For the text-containing cell, return its midpoint in (X, Y) coordinate format. 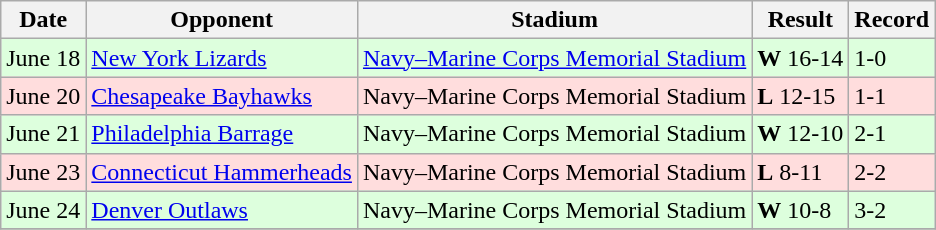
Philadelphia Barrage (222, 134)
2-2 (892, 172)
2-1 (892, 134)
June 23 (44, 172)
Denver Outlaws (222, 210)
Chesapeake Bayhawks (222, 96)
Connecticut Hammerheads (222, 172)
1-0 (892, 58)
June 21 (44, 134)
Date (44, 20)
L 8-11 (800, 172)
June 20 (44, 96)
W 10-8 (800, 210)
Opponent (222, 20)
L 12-15 (800, 96)
June 18 (44, 58)
W 12-10 (800, 134)
3-2 (892, 210)
Stadium (554, 20)
Record (892, 20)
1-1 (892, 96)
Result (800, 20)
June 24 (44, 210)
New York Lizards (222, 58)
W 16-14 (800, 58)
